Determine the [x, y] coordinate at the center of the cell enclosing the given text.  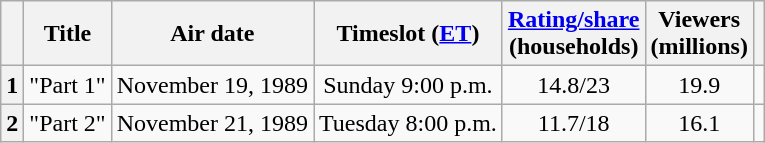
November 19, 1989 [212, 85]
Rating/share(households) [574, 34]
19.9 [699, 85]
Title [68, 34]
Timeslot (ET) [408, 34]
Tuesday 8:00 p.m. [408, 123]
Viewers(millions) [699, 34]
16.1 [699, 123]
14.8/23 [574, 85]
Sunday 9:00 p.m. [408, 85]
"Part 2" [68, 123]
1 [12, 85]
2 [12, 123]
11.7/18 [574, 123]
"Part 1" [68, 85]
November 21, 1989 [212, 123]
Air date [212, 34]
